From the cell containing the given text, extract its center point as [X, Y] coordinate. 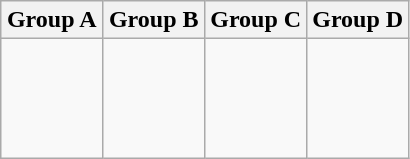
Group C [256, 20]
Group B [154, 20]
Group A [52, 20]
Group D [358, 20]
